Identify which cell holds the provided text, then report its [X, Y] central coordinate. 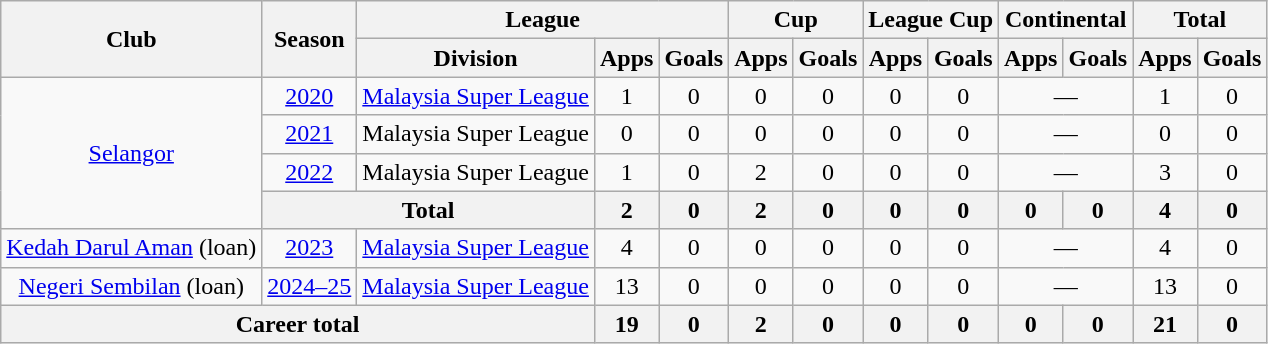
19 [626, 324]
Career total [298, 324]
Continental [1066, 20]
3 [1165, 172]
Division [476, 58]
League [543, 20]
2020 [310, 96]
2021 [310, 134]
Season [310, 39]
2024–25 [310, 286]
2023 [310, 248]
21 [1165, 324]
Selangor [132, 153]
Kedah Darul Aman (loan) [132, 248]
Cup [796, 20]
Club [132, 39]
Negeri Sembilan (loan) [132, 286]
League Cup [931, 20]
2022 [310, 172]
